Find where the given text appears and provide that cell's center as [x, y] coordinate. 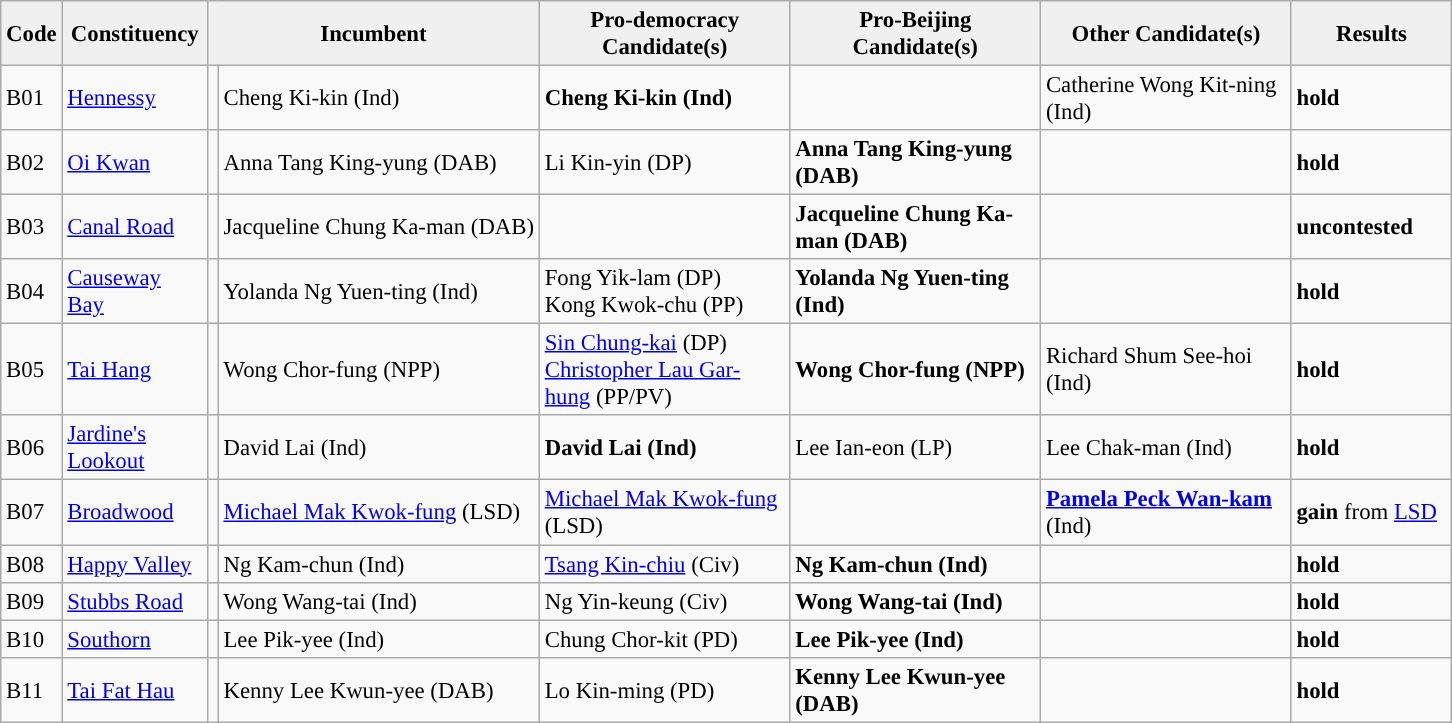
Causeway Bay [135, 292]
Fong Yik-lam (DP)Kong Kwok-chu (PP) [664, 292]
B07 [32, 512]
Incumbent [374, 34]
Southorn [135, 639]
B03 [32, 228]
B06 [32, 448]
Other Candidate(s) [1166, 34]
B11 [32, 690]
gain from LSD [1372, 512]
Hennessy [135, 98]
B04 [32, 292]
Code [32, 34]
Li Kin-yin (DP) [664, 162]
Stubbs Road [135, 601]
Canal Road [135, 228]
Pamela Peck Wan-kam (Ind) [1166, 512]
Results [1372, 34]
B08 [32, 564]
uncontested [1372, 228]
Tai Hang [135, 370]
Broadwood [135, 512]
B02 [32, 162]
Constituency [135, 34]
Happy Valley [135, 564]
Chung Chor-kit (PD) [664, 639]
Jardine's Lookout [135, 448]
Richard Shum See-hoi (Ind) [1166, 370]
B01 [32, 98]
Catherine Wong Kit-ning (Ind) [1166, 98]
B09 [32, 601]
B10 [32, 639]
Lee Chak-man (Ind) [1166, 448]
Sin Chung-kai (DP)Christopher Lau Gar-hung (PP/PV) [664, 370]
Pro-Beijing Candidate(s) [916, 34]
Ng Yin-keung (Civ) [664, 601]
Lee Ian-eon (LP) [916, 448]
Tai Fat Hau [135, 690]
B05 [32, 370]
Pro-democracy Candidate(s) [664, 34]
Oi Kwan [135, 162]
Lo Kin-ming (PD) [664, 690]
Tsang Kin-chiu (Civ) [664, 564]
